Determine the (x, y) coordinate at the center of the cell enclosing the given text.  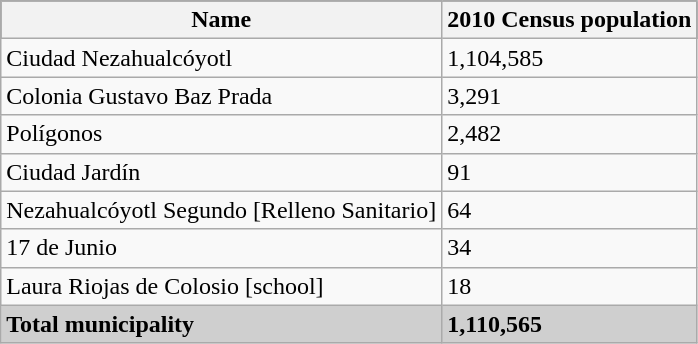
Colonia Gustavo Baz Prada (222, 96)
Ciudad Jardín (222, 172)
2,482 (570, 134)
91 (570, 172)
3,291 (570, 96)
Laura Riojas de Colosio [school] (222, 286)
Total municipality (222, 324)
Nezahualcóyotl Segundo [Relleno Sanitario] (222, 210)
1,104,585 (570, 58)
17 de Junio (222, 248)
1,110,565 (570, 324)
Ciudad Nezahualcóyotl (222, 58)
18 (570, 286)
2010 Census population (570, 20)
34 (570, 248)
Polígonos (222, 134)
64 (570, 210)
Name (222, 20)
